Return the [X, Y] coordinate for the center point of the cell that contains the specified text.  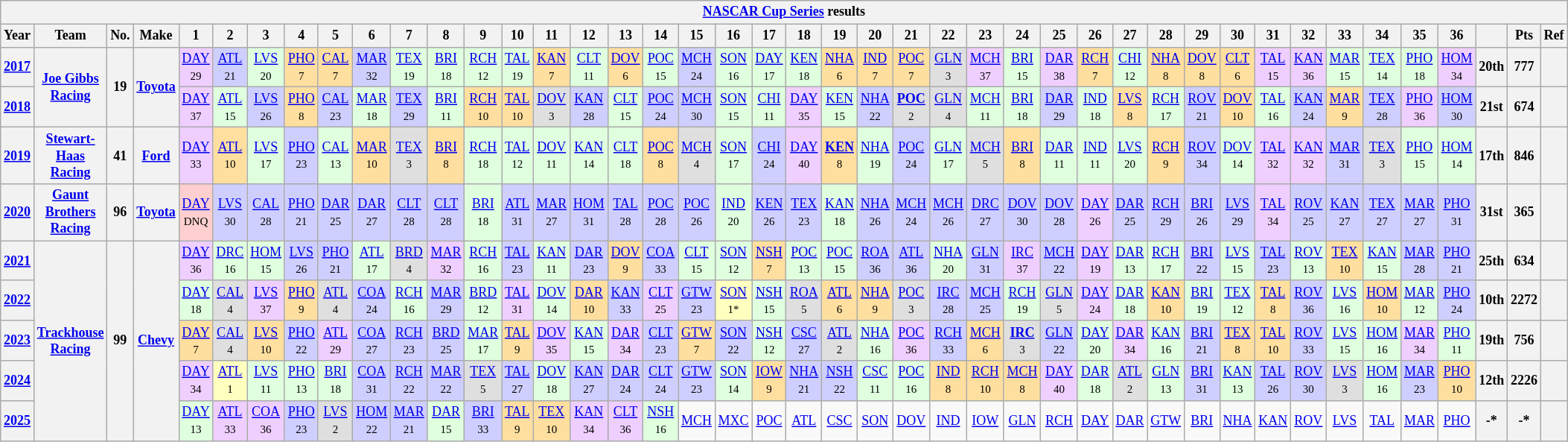
99 [121, 341]
26 [1094, 36]
GTW [1166, 420]
CAL7 [335, 67]
MAR18 [372, 107]
ROV36 [1308, 300]
4 [301, 36]
NSH22 [840, 381]
MCH26 [949, 212]
SON22 [733, 341]
DAR11 [1059, 155]
ATL21 [230, 67]
PHO10 [1456, 381]
20th [1492, 67]
DAR27 [372, 212]
MAR9 [1345, 107]
CSC [840, 420]
NHA21 [804, 381]
GLN3 [949, 67]
GLN31 [985, 261]
TEX29 [409, 107]
MCH22 [1059, 261]
POC [769, 420]
TEX14 [1382, 67]
POC36 [911, 341]
SON12 [733, 261]
PHO8 [301, 107]
ROV25 [1308, 212]
MAR12 [1420, 300]
28 [1166, 36]
GLN22 [1059, 341]
NHA9 [875, 300]
DOV6 [625, 67]
No. [121, 36]
CHI11 [769, 107]
Pts [1525, 36]
DAR23 [588, 261]
TAL26 [1273, 381]
ATL15 [230, 107]
GTW7 [697, 341]
96 [121, 212]
CLT18 [625, 155]
11 [552, 36]
BRD4 [409, 261]
20 [875, 36]
SON1* [733, 300]
MAR34 [1420, 341]
KAN10 [1166, 300]
DAY34 [196, 381]
LVS17 [267, 155]
22 [949, 36]
DRC16 [230, 261]
PHO13 [301, 381]
Ford [156, 155]
BRI [1202, 420]
TAL [1382, 420]
BRI22 [1202, 261]
SON [875, 420]
NASCAR Cup Series results [784, 12]
Trackhouse Racing [70, 341]
CSC27 [804, 341]
KAN32 [1308, 155]
MCH8 [1022, 381]
MCH37 [985, 67]
1 [196, 36]
IRC28 [949, 300]
PHO22 [301, 341]
MAR31 [1345, 155]
DRC27 [985, 212]
DAR38 [1059, 67]
TAL32 [1273, 155]
DOV10 [1237, 107]
ATL29 [335, 341]
GLN17 [949, 155]
IND20 [733, 212]
DAY33 [196, 155]
DAY36 [196, 261]
DAY29 [196, 67]
777 [1525, 67]
2023 [18, 341]
Gaunt Brothers Racing [70, 212]
HOM31 [588, 212]
KAN34 [588, 420]
25 [1059, 36]
KEN15 [840, 107]
MAR29 [446, 300]
NHA16 [875, 341]
DAY13 [196, 420]
2022 [18, 300]
COA36 [267, 420]
9 [483, 36]
DAY26 [1094, 212]
ROV34 [1202, 155]
KAN [1273, 420]
TAL31 [517, 300]
MAR10 [372, 155]
SON14 [733, 381]
BRD25 [446, 341]
DAY7 [196, 341]
846 [1525, 155]
ROV33 [1308, 341]
PHO31 [1456, 212]
RCH29 [1166, 212]
ATL33 [230, 420]
PHO24 [1456, 300]
KAN36 [1308, 67]
HOM15 [267, 261]
DOV9 [625, 261]
35 [1420, 36]
ATL17 [372, 261]
KAN33 [625, 300]
CSC11 [875, 381]
2017 [18, 67]
SON15 [733, 107]
CAL13 [335, 155]
30 [1237, 36]
POC7 [911, 67]
LVS11 [267, 381]
2226 [1525, 381]
27 [1130, 36]
RCH33 [949, 341]
ATL6 [840, 300]
GLN [1022, 420]
LVS29 [1237, 212]
TEX19 [409, 67]
ROA5 [804, 300]
POC8 [661, 155]
TEX8 [1237, 341]
TAL16 [1273, 107]
CHI24 [769, 155]
HOM22 [372, 420]
14 [661, 36]
Team [70, 36]
BRD12 [483, 300]
IOW9 [769, 381]
2019 [18, 155]
BRI15 [1022, 67]
MAR21 [409, 420]
DAY17 [769, 67]
BRI31 [1202, 381]
NHA22 [875, 107]
DOV8 [1202, 67]
674 [1525, 107]
PHO15 [1420, 155]
TAL27 [517, 381]
GLN13 [1166, 381]
HOM34 [1456, 67]
ROV21 [1202, 107]
TEX27 [1382, 212]
41 [121, 155]
RCH23 [409, 341]
DOV3 [552, 107]
NHA20 [949, 261]
DAYDNQ [196, 212]
DAR13 [1130, 261]
LVS2 [335, 420]
POC3 [911, 300]
PHO18 [1420, 67]
COA33 [661, 261]
DAR29 [1059, 107]
MCH25 [985, 300]
KAN18 [840, 212]
2272 [1525, 300]
RCH22 [409, 381]
ATL36 [911, 261]
KAN7 [552, 67]
NHA8 [1166, 67]
DOV18 [552, 381]
IND18 [1094, 107]
CLT36 [625, 420]
19th [1492, 341]
CLT23 [661, 341]
6 [372, 36]
15 [697, 36]
LVS10 [267, 341]
CAL28 [267, 212]
ATL4 [335, 300]
IOW [985, 420]
KAN24 [1308, 107]
TAL34 [1273, 212]
ROV [1308, 420]
TAL15 [1273, 67]
DOV35 [552, 341]
CHI12 [1130, 67]
MAR17 [483, 341]
MCH6 [985, 341]
BRI11 [446, 107]
MCH11 [985, 107]
12th [1492, 381]
MAR22 [446, 381]
HOM30 [1456, 107]
8 [446, 36]
MAR15 [1345, 67]
3 [267, 36]
2021 [18, 261]
IND [949, 420]
2025 [18, 420]
KAN13 [1237, 381]
CLT6 [1237, 67]
34 [1382, 36]
DAY37 [196, 107]
29 [1202, 36]
DAY35 [804, 107]
DOV28 [1059, 212]
PHO [1456, 420]
RCH19 [1022, 300]
Ref [1554, 36]
18 [804, 36]
LVS37 [267, 300]
PHO11 [1456, 341]
CLT25 [661, 300]
GLN4 [949, 107]
BRI19 [1202, 300]
31 [1273, 36]
NSH15 [769, 300]
KEN26 [769, 212]
Make [156, 36]
33 [1345, 36]
25th [1492, 261]
TAL12 [517, 155]
PHO36 [1420, 107]
MCH4 [697, 155]
DAY20 [1094, 341]
NHA [1237, 420]
ROV30 [1308, 381]
POC26 [697, 212]
DOV30 [1022, 212]
RCH9 [1166, 155]
RCH [1059, 420]
DAY24 [1094, 300]
IRC3 [1022, 341]
MXC [733, 420]
CLT24 [661, 381]
CAL23 [335, 107]
21st [1492, 107]
MCH5 [985, 155]
NSH16 [661, 420]
16 [733, 36]
DOV [911, 420]
24 [1022, 36]
KAN14 [588, 155]
NHA26 [875, 212]
POC2 [911, 107]
2 [230, 36]
COA24 [372, 300]
365 [1525, 212]
ROV13 [1308, 261]
36 [1456, 36]
LVS16 [1345, 300]
NSH7 [769, 261]
2020 [18, 212]
NHA6 [840, 67]
POC16 [911, 381]
PHO7 [301, 67]
5 [335, 36]
DAY18 [196, 300]
LVS30 [230, 212]
POC28 [661, 212]
21 [911, 36]
DAY19 [1094, 261]
TEX23 [804, 212]
HOM14 [1456, 155]
RCH12 [483, 67]
17th [1492, 155]
12 [588, 36]
KAN11 [552, 261]
TAL19 [517, 67]
32 [1308, 36]
DAY [1094, 420]
LVS [1345, 420]
23 [985, 36]
ATL31 [517, 212]
BRI33 [483, 420]
MCH30 [697, 107]
2024 [18, 381]
NHA19 [875, 155]
31st [1492, 212]
756 [1525, 341]
DAR10 [588, 300]
PHO9 [301, 300]
13 [625, 36]
MAR28 [1420, 261]
COA31 [372, 381]
MAR [1420, 420]
LVS3 [1345, 381]
Stewart-Haas Racing [70, 155]
MAR23 [1420, 381]
BRI26 [1202, 212]
2018 [18, 107]
KEN18 [804, 67]
634 [1525, 261]
7 [409, 36]
10 [517, 36]
MCH [697, 420]
IND8 [949, 381]
ROA36 [875, 261]
IND11 [1094, 155]
GLN5 [1059, 300]
IRC37 [1022, 261]
Year [18, 36]
SON16 [733, 67]
RCH18 [483, 155]
IND7 [875, 67]
TEX5 [483, 381]
Chevy [156, 341]
TAL28 [625, 212]
ATL10 [230, 155]
TEX12 [1237, 300]
Joe Gibbs Racing [70, 86]
10th [1492, 300]
LVS8 [1130, 107]
KAN28 [588, 107]
17 [769, 36]
BRI21 [1202, 341]
DAR15 [446, 420]
CLT11 [588, 67]
KAN16 [1166, 341]
DAR24 [625, 381]
ATL1 [230, 381]
TAL8 [1273, 300]
DAR [1130, 420]
POC13 [804, 261]
RCH7 [1094, 67]
COA27 [372, 341]
HOM10 [1382, 300]
SON17 [733, 155]
ATL [804, 420]
NSH12 [769, 341]
TEX28 [1382, 107]
KEN8 [840, 155]
DOV11 [552, 155]
